Capture the cell that displays the provided text and extract its [X, Y] central coordinate. 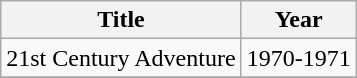
21st Century Adventure [121, 58]
Year [298, 20]
1970-1971 [298, 58]
Title [121, 20]
